Output the [x, y] coordinate of the center of the cell containing the given text.  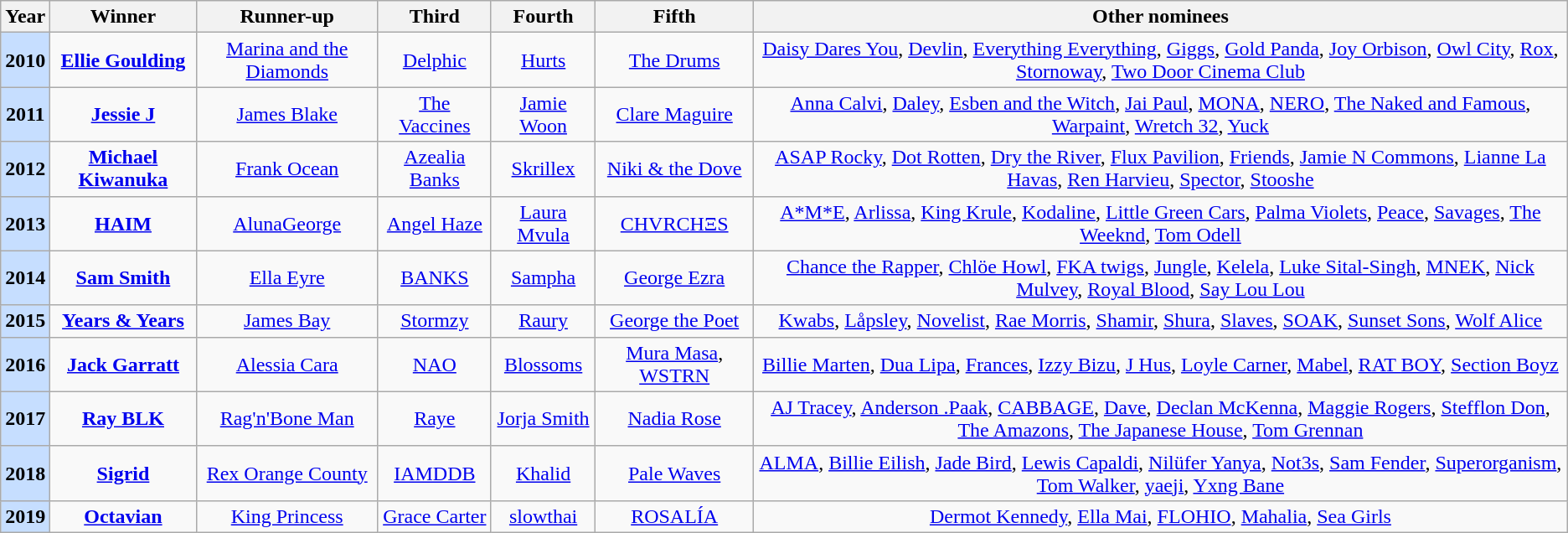
George Ezra [675, 278]
Sam Smith [123, 278]
George the Poet [675, 321]
BANKS [434, 278]
ROSALÍA [675, 516]
The Drums [675, 60]
Mura Masa, WSTRN [675, 364]
Winner [123, 17]
Niki & the Dove [675, 169]
James Blake [286, 114]
CHVRCHΞS [675, 223]
Marina and the Diamonds [286, 60]
Raye [434, 419]
2012 [25, 169]
Fifth [675, 17]
HAIM [123, 223]
Stormzy [434, 321]
Daisy Dares You, Devlin, Everything Everything, Giggs, Gold Panda, Joy Orbison, Owl City, Rox, Stornoway, Two Door Cinema Club [1161, 60]
Jorja Smith [543, 419]
Sampha [543, 278]
Kwabs, Låpsley, Novelist, Rae Morris, Shamir, Shura, Slaves, SOAK, Sunset Sons, Wolf Alice [1161, 321]
Jessie J [123, 114]
Delphic [434, 60]
Other nominees [1161, 17]
ASAP Rocky, Dot Rotten, Dry the River, Flux Pavilion, Friends, Jamie N Commons, Lianne La Havas, Ren Harvieu, Spector, Stooshe [1161, 169]
Years & Years [123, 321]
Anna Calvi, Daley, Esben and the Witch, Jai Paul, MONA, NERO, The Naked and Famous, Warpaint, Wretch 32, Yuck [1161, 114]
Azealia Banks [434, 169]
Octavian [123, 516]
Sigrid [123, 473]
2013 [25, 223]
Ella Eyre [286, 278]
slowthai [543, 516]
Nadia Rose [675, 419]
2011 [25, 114]
Alessia Cara [286, 364]
Skrillex [543, 169]
Ellie Goulding [123, 60]
Grace Carter [434, 516]
Blossoms [543, 364]
Rag'n'Bone Man [286, 419]
2016 [25, 364]
Angel Haze [434, 223]
Runner-up [286, 17]
2019 [25, 516]
ALMA, Billie Eilish, Jade Bird, Lewis Capaldi, Nilüfer Yanya, Not3s, Sam Fender, Superorganism, Tom Walker, yaeji, Yxng Bane [1161, 473]
James Bay [286, 321]
Rex Orange County [286, 473]
Michael Kiwanuka [123, 169]
Jack Garratt [123, 364]
Billie Marten, Dua Lipa, Frances, Izzy Bizu, J Hus, Loyle Carner, Mabel, RAT BOY, Section Boyz [1161, 364]
Chance the Rapper, Chlöe Howl, FKA twigs, Jungle, Kelela, Luke Sital-Singh, MNEK, Nick Mulvey, Royal Blood, Say Lou Lou [1161, 278]
2018 [25, 473]
Ray BLK [123, 419]
2014 [25, 278]
Third [434, 17]
AJ Tracey, Anderson .Paak, CABBAGE, Dave, Declan McKenna, Maggie Rogers, Stefflon Don, The Amazons, The Japanese House, Tom Grennan [1161, 419]
Khalid [543, 473]
Jamie Woon [543, 114]
IAMDDB [434, 473]
AlunaGeorge [286, 223]
Raury [543, 321]
The Vaccines [434, 114]
2017 [25, 419]
Laura Mvula [543, 223]
King Princess [286, 516]
A*M*E, Arlissa, King Krule, Kodaline, Little Green Cars, Palma Violets, Peace, Savages, The Weeknd, Tom Odell [1161, 223]
2010 [25, 60]
NAO [434, 364]
Frank Ocean [286, 169]
Hurts [543, 60]
2015 [25, 321]
Dermot Kennedy, Ella Mai, FLOHIO, Mahalia, Sea Girls [1161, 516]
Fourth [543, 17]
Pale Waves [675, 473]
Year [25, 17]
Clare Maguire [675, 114]
